Identify which cell holds the provided text, then report its [x, y] central coordinate. 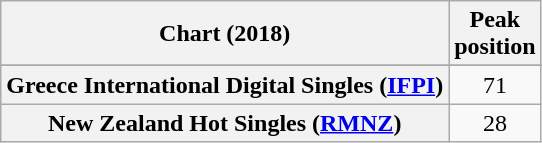
Greece International Digital Singles (IFPI) [225, 85]
28 [495, 123]
71 [495, 85]
New Zealand Hot Singles (RMNZ) [225, 123]
Chart (2018) [225, 34]
Peakposition [495, 34]
